Provide the (x, y) coordinate of the cell's center where the given text is located.  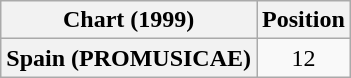
Position (304, 20)
Spain (PROMUSICAE) (129, 58)
Chart (1999) (129, 20)
12 (304, 58)
